Scan for the cell matching the given text and deliver its [x, y] coordinate at center. 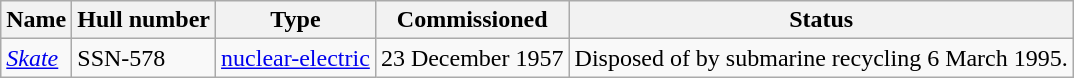
nuclear-electric [296, 58]
Type [296, 20]
Disposed of by submarine recycling 6 March 1995. [821, 58]
Hull number [144, 20]
SSN-578 [144, 58]
Status [821, 20]
Name [36, 20]
23 December 1957 [472, 58]
Commissioned [472, 20]
Skate [36, 58]
